Detect which cell encompasses the target text, then output its [x, y] center coordinate. 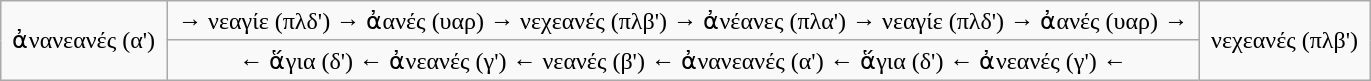
→ νεαγίε (πλδ') → ἀανές (υαρ) → νεχεανές (πλβ') → ἀνέανες (πλα') → νεαγίε (πλδ') → ἀανές (υαρ) → [684, 21]
ἀνανεανές (α') [84, 40]
← ἅγια (δ') ← ἀνεανές (γ') ← νεανές (β') ← ἀνανεανές (α') ← ἅγια (δ') ← ἀνεανές (γ') ← [684, 60]
νεχεανές (πλβ') [1285, 40]
